For the text-containing cell, return its midpoint in (x, y) coordinate format. 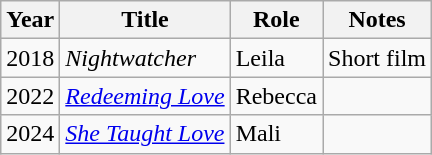
She Taught Love (145, 134)
Leila (276, 58)
Year (30, 20)
2018 (30, 58)
Role (276, 20)
Nightwatcher (145, 58)
2024 (30, 134)
Short film (376, 58)
Notes (376, 20)
Rebecca (276, 96)
Title (145, 20)
Mali (276, 134)
Redeeming Love (145, 96)
2022 (30, 96)
